Return the (x, y) coordinate for the center point of the cell that contains the specified text.  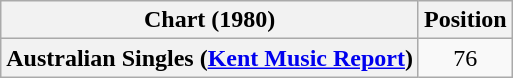
Position (465, 20)
Australian Singles (Kent Music Report) (210, 58)
76 (465, 58)
Chart (1980) (210, 20)
